Find where the given text appears and provide that cell's center as [x, y] coordinate. 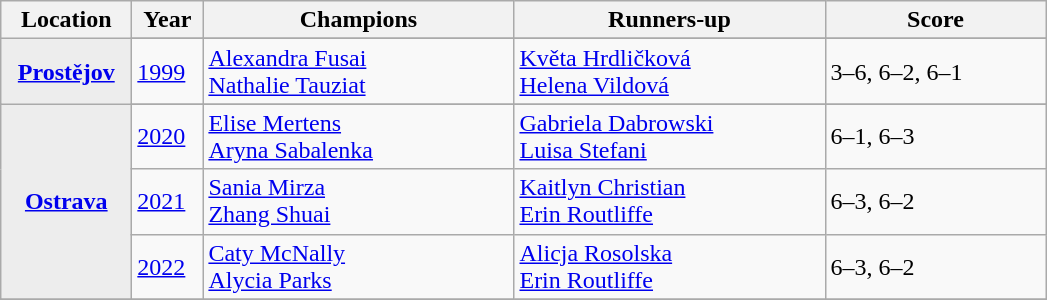
Alexandra Fusai Nathalie Tauziat [358, 72]
2022 [168, 266]
Květa Hrdličková Helena Vildová [670, 72]
Ostrava [66, 202]
Sania Mirza Zhang Shuai [358, 202]
1999 [168, 72]
Runners-up [670, 20]
Caty McNally Alycia Parks [358, 266]
Elise Mertens Aryna Sabalenka [358, 136]
3–6, 6–2, 6–1 [936, 72]
2021 [168, 202]
2020 [168, 136]
Gabriela Dabrowski Luisa Stefani [670, 136]
Prostějov [66, 72]
Alicja Rosolska Erin Routliffe [670, 266]
Year [168, 20]
Score [936, 20]
Kaitlyn Christian Erin Routliffe [670, 202]
Location [66, 20]
6–1, 6–3 [936, 136]
Champions [358, 20]
